Output the (X, Y) coordinate of the center of the cell containing the given text.  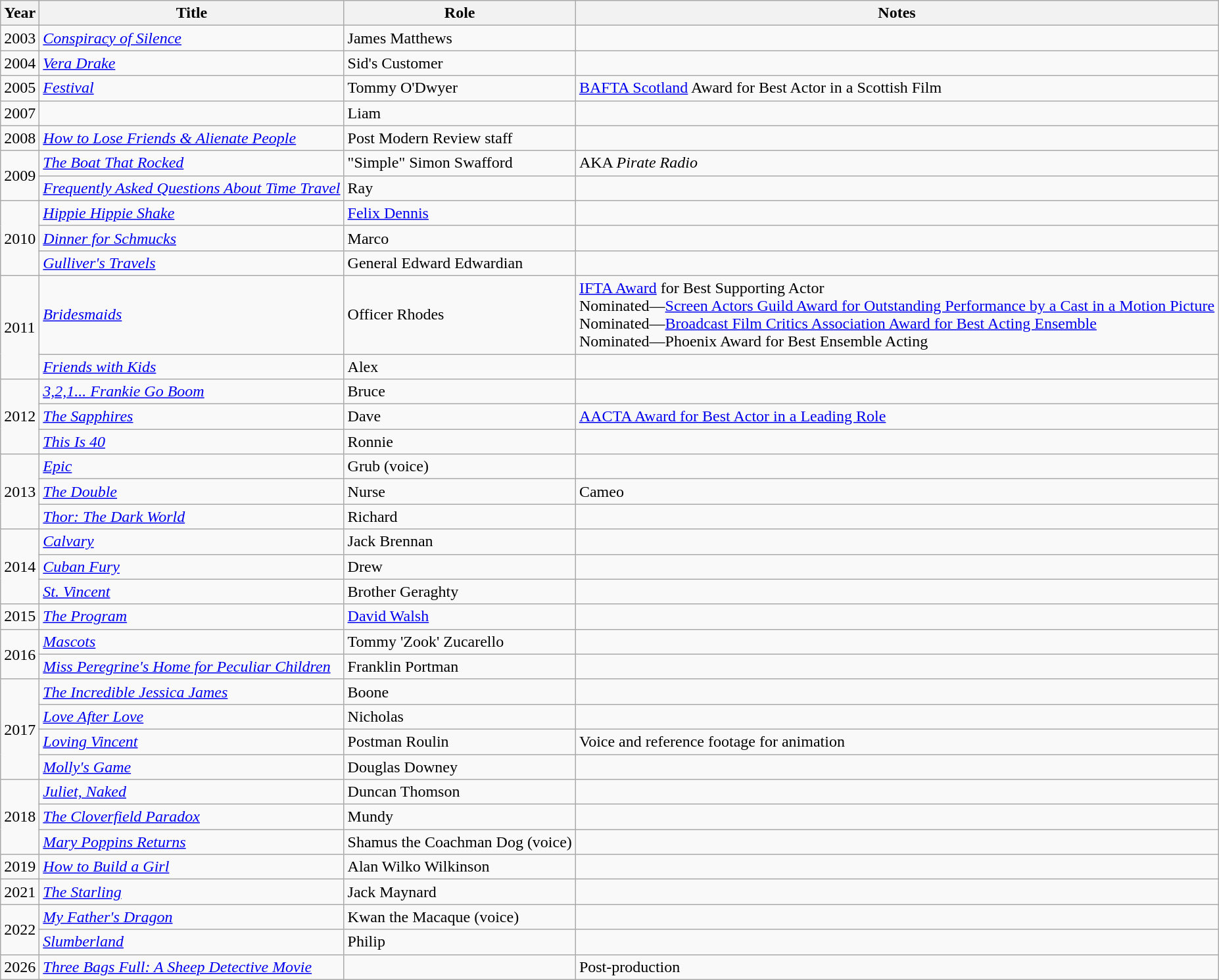
Post Modern Review staff (460, 138)
James Matthews (460, 38)
2015 (20, 617)
Bruce (460, 392)
Ronnie (460, 442)
How to Build a Girl (192, 867)
Jack Brennan (460, 542)
My Father's Dragon (192, 917)
Title (192, 13)
AKA Pirate Radio (897, 163)
2008 (20, 138)
Officer Rhodes (460, 314)
Voice and reference footage for animation (897, 741)
Brother Geraghty (460, 592)
Mascots (192, 642)
Festival (192, 88)
Nicholas (460, 716)
General Edward Edwardian (460, 263)
2022 (20, 929)
AACTA Award for Best Actor in a Leading Role (897, 417)
Slumberland (192, 942)
Franklin Portman (460, 666)
Alex (460, 366)
Jack Maynard (460, 892)
Tommy O'Dwyer (460, 88)
Miss Peregrine's Home for Peculiar Children (192, 666)
Three Bags Full: A Sheep Detective Movie (192, 967)
How to Lose Friends & Alienate People (192, 138)
The Cloverfield Paradox (192, 817)
2012 (20, 417)
Dinner for Schmucks (192, 238)
Vera Drake (192, 63)
Dave (460, 417)
Grub (voice) (460, 467)
Liam (460, 113)
St. Vincent (192, 592)
2019 (20, 867)
Conspiracy of Silence (192, 38)
Frequently Asked Questions About Time Travel (192, 188)
Boone (460, 691)
2011 (20, 327)
"Simple" Simon Swafford (460, 163)
2009 (20, 175)
2021 (20, 892)
2016 (20, 654)
Marco (460, 238)
David Walsh (460, 617)
2013 (20, 492)
Alan Wilko Wilkinson (460, 867)
Bridesmaids (192, 314)
Post-production (897, 967)
2007 (20, 113)
This Is 40 (192, 442)
Sid's Customer (460, 63)
Drew (460, 567)
2017 (20, 729)
Loving Vincent (192, 741)
2026 (20, 967)
Thor: The Dark World (192, 517)
Calvary (192, 542)
Douglas Downey (460, 767)
The Double (192, 492)
2003 (20, 38)
Felix Dennis (460, 213)
The Sapphires (192, 417)
Cameo (897, 492)
Notes (897, 13)
Nurse (460, 492)
Shamus the Coachman Dog (voice) (460, 842)
3,2,1... Frankie Go Boom (192, 392)
Mundy (460, 817)
Tommy 'Zook' Zucarello (460, 642)
Molly's Game (192, 767)
The Boat That Rocked (192, 163)
Duncan Thomson (460, 792)
2004 (20, 63)
2005 (20, 88)
Kwan the Macaque (voice) (460, 917)
Postman Roulin (460, 741)
The Incredible Jessica James (192, 691)
BAFTA Scotland Award for Best Actor in a Scottish Film (897, 88)
Hippie Hippie Shake (192, 213)
2010 (20, 238)
Cuban Fury (192, 567)
Love After Love (192, 716)
The Starling (192, 892)
Richard (460, 517)
The Program (192, 617)
Mary Poppins Returns (192, 842)
Epic (192, 467)
Philip (460, 942)
Ray (460, 188)
2014 (20, 567)
Juliet, Naked (192, 792)
Role (460, 13)
Gulliver's Travels (192, 263)
Friends with Kids (192, 366)
2018 (20, 817)
Year (20, 13)
